Find where the given text appears and provide that cell's center as (X, Y) coordinate. 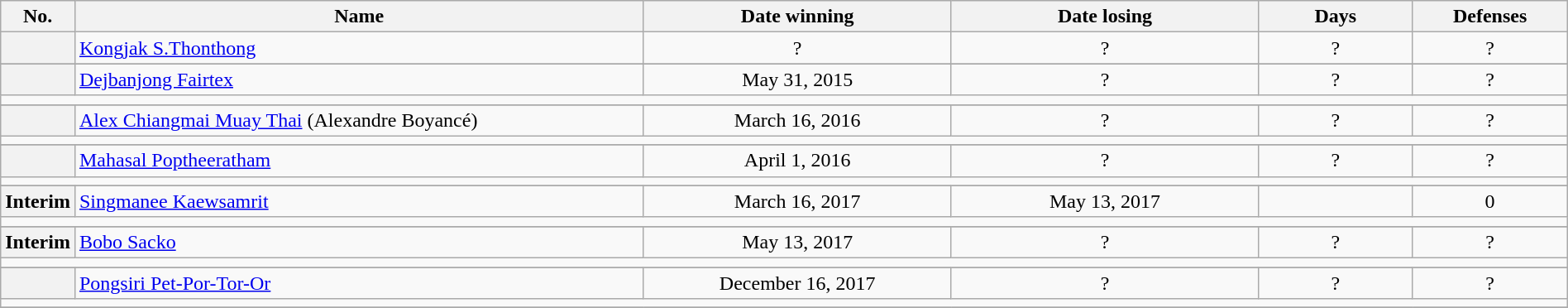
Name (359, 17)
0 (1490, 201)
April 1, 2016 (797, 161)
May 31, 2015 (797, 79)
Defenses (1490, 17)
No. (38, 17)
Date winning (797, 17)
Dejbanjong Fairtex (359, 79)
Bobo Sacko (359, 242)
Alex Chiangmai Muay Thai (Alexandre Boyancé) (359, 120)
Kongjak S.Thonthong (359, 48)
Pongsiri Pet-Por-Tor-Or (359, 282)
Singmanee Kaewsamrit (359, 201)
Days (1336, 17)
December 16, 2017 (797, 282)
March 16, 2016 (797, 120)
Mahasal Poptheeratham (359, 161)
March 16, 2017 (797, 201)
Date losing (1105, 17)
